Identify which cell holds the provided text, then report its [x, y] central coordinate. 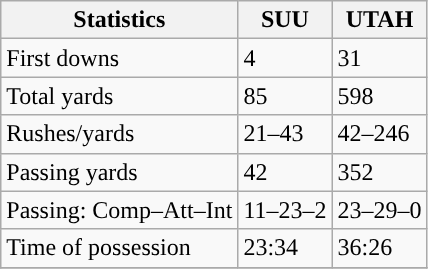
85 [285, 96]
42 [285, 172]
Time of possession [120, 248]
11–23–2 [285, 210]
23:34 [285, 248]
42–246 [380, 134]
21–43 [285, 134]
First downs [120, 58]
352 [380, 172]
4 [285, 58]
Total yards [120, 96]
SUU [285, 20]
36:26 [380, 248]
Passing yards [120, 172]
598 [380, 96]
Rushes/yards [120, 134]
31 [380, 58]
Statistics [120, 20]
Passing: Comp–Att–Int [120, 210]
23–29–0 [380, 210]
UTAH [380, 20]
